Scan for the cell matching the given text and deliver its [x, y] coordinate at center. 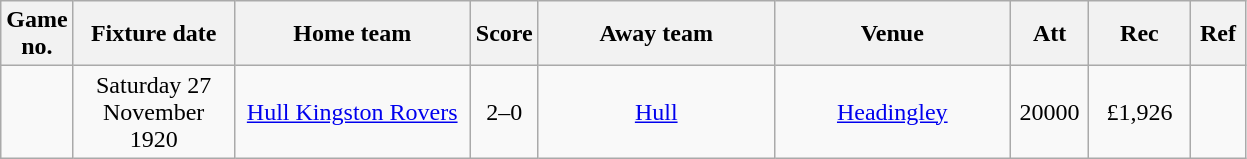
2–0 [504, 112]
£1,926 [1140, 112]
Score [504, 34]
Headingley [892, 112]
Hull Kingston Rovers [352, 112]
Hull [656, 112]
20000 [1050, 112]
Ref [1218, 34]
Saturday 27 November 1920 [154, 112]
Rec [1140, 34]
Away team [656, 34]
Game no. [37, 34]
Home team [352, 34]
Att [1050, 34]
Venue [892, 34]
Fixture date [154, 34]
